Provide the [X, Y] coordinate of the cell's center where the given text is located.  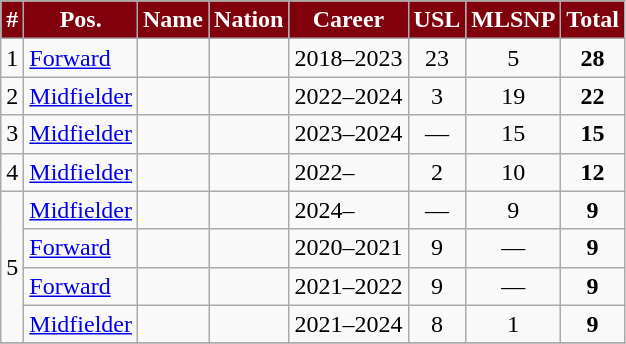
Pos. [81, 20]
2023–2024 [348, 134]
Name [174, 20]
2021–2024 [348, 324]
2022– [348, 172]
2022–2024 [348, 96]
Nation [249, 20]
4 [12, 172]
10 [514, 172]
8 [437, 324]
USL [437, 20]
Career [348, 20]
2018–2023 [348, 58]
28 [593, 58]
22 [593, 96]
19 [514, 96]
2024– [348, 210]
23 [437, 58]
12 [593, 172]
MLSNP [514, 20]
Total [593, 20]
# [12, 20]
2021–2022 [348, 286]
2020–2021 [348, 248]
